For the text-containing cell, return its midpoint in (x, y) coordinate format. 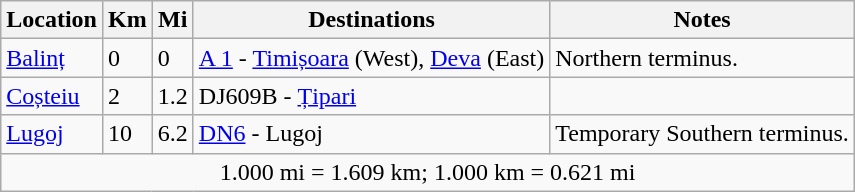
Location (52, 20)
Notes (702, 20)
Temporary Southern terminus. (702, 134)
1.000 mi = 1.609 km; 1.000 km = 0.621 mi (428, 172)
Lugoj (52, 134)
2 (127, 96)
10 (127, 134)
Northern terminus. (702, 58)
6.2 (172, 134)
Km (127, 20)
Coșteiu (52, 96)
1.2 (172, 96)
Mi (172, 20)
A 1 - Timișoara (West), Deva (East) (371, 58)
Destinations (371, 20)
DJ609B - Țipari (371, 96)
DN6 - Lugoj (371, 134)
Balinț (52, 58)
